Scan for the cell matching the given text and deliver its (X, Y) coordinate at center. 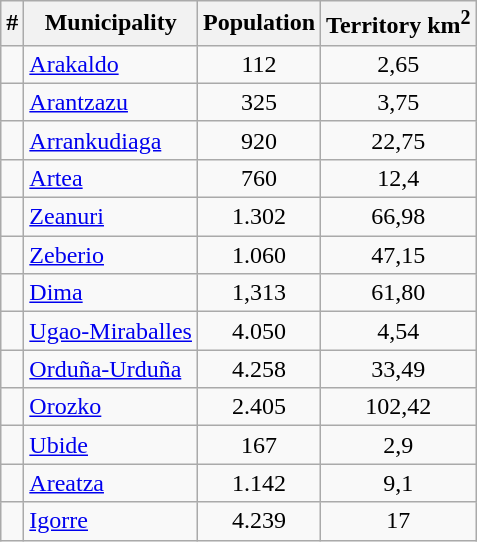
Arakaldo (111, 64)
4.239 (258, 521)
Areatza (111, 483)
Orozko (111, 407)
Arrankudiaga (111, 140)
4.050 (258, 331)
Dima (111, 293)
Orduña-Urduña (111, 369)
Zeanuri (111, 217)
Zeberio (111, 255)
Ugao-Miraballes (111, 331)
760 (258, 178)
4,54 (398, 331)
2,65 (398, 64)
920 (258, 140)
12,4 (398, 178)
4.258 (258, 369)
# (12, 24)
Municipality (111, 24)
Arantzazu (111, 102)
47,15 (398, 255)
2,9 (398, 445)
Population (258, 24)
Ubide (111, 445)
22,75 (398, 140)
102,42 (398, 407)
1.060 (258, 255)
1.142 (258, 483)
1.302 (258, 217)
9,1 (398, 483)
Igorre (111, 521)
66,98 (398, 217)
17 (398, 521)
33,49 (398, 369)
61,80 (398, 293)
1,313 (258, 293)
112 (258, 64)
2.405 (258, 407)
Artea (111, 178)
325 (258, 102)
167 (258, 445)
Territory km2 (398, 24)
3,75 (398, 102)
